From the cell containing the given text, extract its center point as [x, y] coordinate. 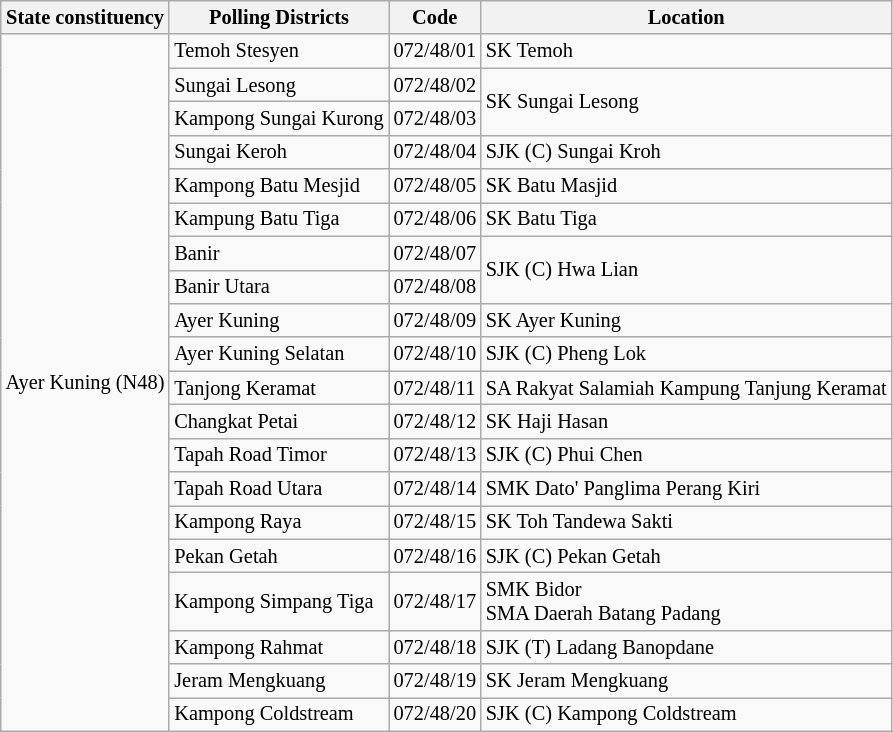
SK Jeram Mengkuang [686, 681]
072/48/17 [435, 601]
Tapah Road Timor [278, 455]
Ayer Kuning (N48) [86, 382]
State constituency [86, 17]
072/48/07 [435, 253]
Kampong Coldstream [278, 714]
SA Rakyat Salamiah Kampung Tanjung Keramat [686, 388]
Ayer Kuning [278, 320]
SK Toh Tandewa Sakti [686, 522]
SJK (C) Pheng Lok [686, 354]
Location [686, 17]
Ayer Kuning Selatan [278, 354]
Sungai Keroh [278, 152]
SMK BidorSMA Daerah Batang Padang [686, 601]
Tapah Road Utara [278, 489]
SK Ayer Kuning [686, 320]
SK Temoh [686, 51]
072/48/01 [435, 51]
072/48/15 [435, 522]
072/48/19 [435, 681]
SK Haji Hasan [686, 421]
Banir [278, 253]
SJK (C) Hwa Lian [686, 270]
Polling Districts [278, 17]
SJK (T) Ladang Banopdane [686, 647]
SJK (C) Sungai Kroh [686, 152]
Kampong Sungai Kurong [278, 118]
Banir Utara [278, 287]
Tanjong Keramat [278, 388]
Temoh Stesyen [278, 51]
072/48/08 [435, 287]
072/48/14 [435, 489]
072/48/12 [435, 421]
Pekan Getah [278, 556]
Changkat Petai [278, 421]
SK Batu Tiga [686, 219]
072/48/04 [435, 152]
072/48/06 [435, 219]
072/48/11 [435, 388]
072/48/16 [435, 556]
Jeram Mengkuang [278, 681]
SMK Dato' Panglima Perang Kiri [686, 489]
SJK (C) Kampong Coldstream [686, 714]
Kampong Batu Mesjid [278, 186]
SK Sungai Lesong [686, 102]
Kampong Raya [278, 522]
072/48/03 [435, 118]
072/48/18 [435, 647]
SJK (C) Phui Chen [686, 455]
SK Batu Masjid [686, 186]
Code [435, 17]
Kampung Batu Tiga [278, 219]
Kampong Simpang Tiga [278, 601]
Sungai Lesong [278, 85]
Kampong Rahmat [278, 647]
SJK (C) Pekan Getah [686, 556]
072/48/02 [435, 85]
072/48/09 [435, 320]
072/48/05 [435, 186]
072/48/10 [435, 354]
072/48/13 [435, 455]
072/48/20 [435, 714]
